Find where the given text appears and provide that cell's center as (X, Y) coordinate. 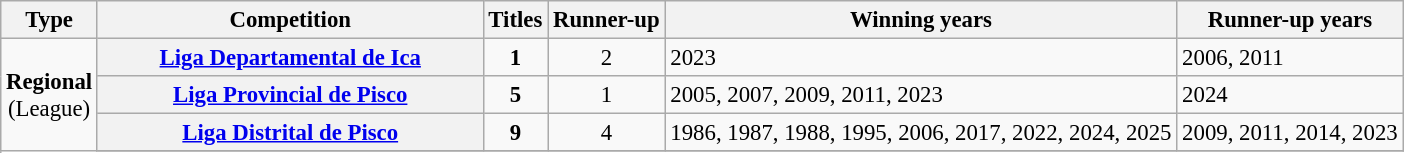
Liga Distrital de Pisco (290, 133)
9 (516, 133)
1986, 1987, 1988, 1995, 2006, 2017, 2022, 2024, 2025 (921, 133)
5 (516, 95)
Liga Provincial de Pisco (290, 95)
2024 (1290, 95)
2009, 2011, 2014, 2023 (1290, 133)
Liga Departamental de Ica (290, 58)
2006, 2011 (1290, 58)
Titles (516, 20)
2 (606, 58)
2023 (921, 58)
Runner-up (606, 20)
Competition (290, 20)
Winning years (921, 20)
Type (50, 20)
2005, 2007, 2009, 2011, 2023 (921, 95)
Runner-up years (1290, 20)
4 (606, 133)
Regional(League) (50, 96)
